Search for the cell housing the specified text and yield its [x, y] center coordinate. 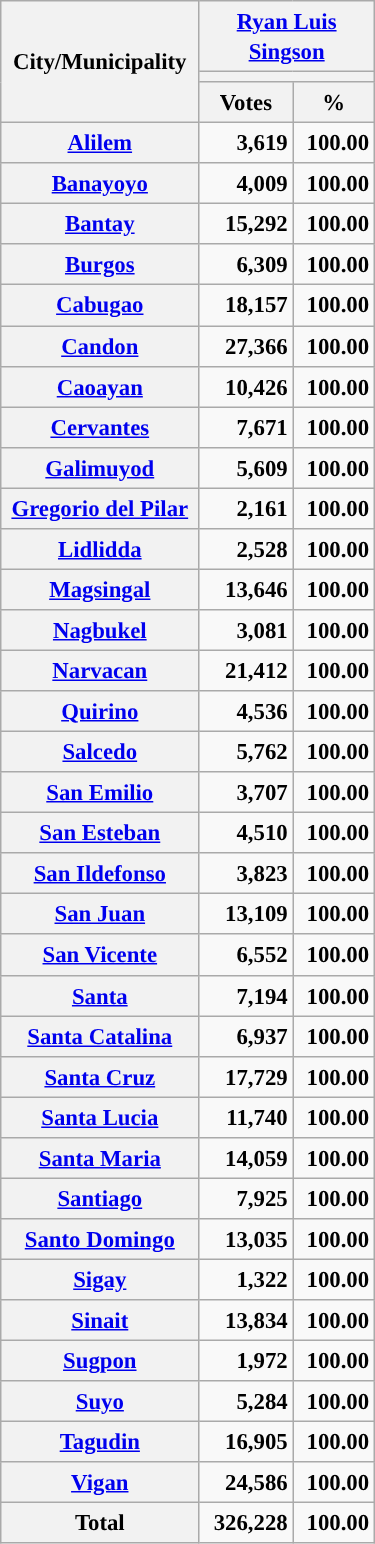
7,194 [246, 996]
Ryan Luis Singson [287, 36]
Sugpon [100, 1362]
Santa Lucia [100, 1118]
4,009 [246, 184]
Gregorio del Pilar [100, 508]
24,586 [246, 1482]
13,035 [246, 1240]
6,309 [246, 264]
Burgos [100, 264]
3,619 [246, 144]
4,536 [246, 712]
13,109 [246, 914]
Santo Domingo [100, 1240]
Sinait [100, 1320]
Vigan [100, 1482]
Magsingal [100, 590]
Bantay [100, 224]
2,161 [246, 508]
Lidlidda [100, 550]
Votes [246, 102]
Santa Cruz [100, 1076]
14,059 [246, 1158]
326,228 [246, 1524]
Banayoyo [100, 184]
Quirino [100, 712]
City/Municipality [100, 62]
3,823 [246, 874]
Cabugao [100, 306]
21,412 [246, 670]
7,925 [246, 1198]
5,284 [246, 1402]
16,905 [246, 1442]
6,937 [246, 1036]
3,707 [246, 792]
Alilem [100, 144]
4,510 [246, 834]
27,366 [246, 346]
10,426 [246, 386]
7,671 [246, 428]
Santa Catalina [100, 1036]
3,081 [246, 630]
1,322 [246, 1280]
Santiago [100, 1198]
Santa Maria [100, 1158]
6,552 [246, 956]
5,609 [246, 468]
San Vicente [100, 956]
13,834 [246, 1320]
Cervantes [100, 428]
1,972 [246, 1362]
San Juan [100, 914]
Candon [100, 346]
17,729 [246, 1076]
Santa [100, 996]
Nagbukel [100, 630]
11,740 [246, 1118]
2,528 [246, 550]
Galimuyod [100, 468]
San Ildefonso [100, 874]
Tagudin [100, 1442]
13,646 [246, 590]
Narvacan [100, 670]
% [334, 102]
15,292 [246, 224]
Sigay [100, 1280]
5,762 [246, 752]
Suyo [100, 1402]
Caoayan [100, 386]
San Emilio [100, 792]
Total [100, 1524]
Salcedo [100, 752]
San Esteban [100, 834]
18,157 [246, 306]
